Provide the (X, Y) coordinate of the cell's center where the given text is located.  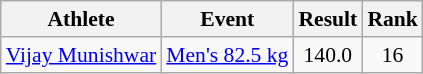
Result (328, 19)
Athlete (82, 19)
Men's 82.5 kg (227, 55)
Rank (392, 19)
Vijay Munishwar (82, 55)
140.0 (328, 55)
Event (227, 19)
16 (392, 55)
